Extract the (X, Y) coordinate from the center of the cell holding the provided text.  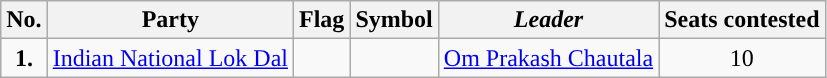
1. (24, 58)
Flag (321, 20)
Party (170, 20)
Seats contested (742, 20)
Leader (548, 20)
Symbol (394, 20)
10 (742, 58)
Indian National Lok Dal (170, 58)
No. (24, 20)
Om Prakash Chautala (548, 58)
